Extract the (x, y) coordinate from the center of the cell holding the provided text.  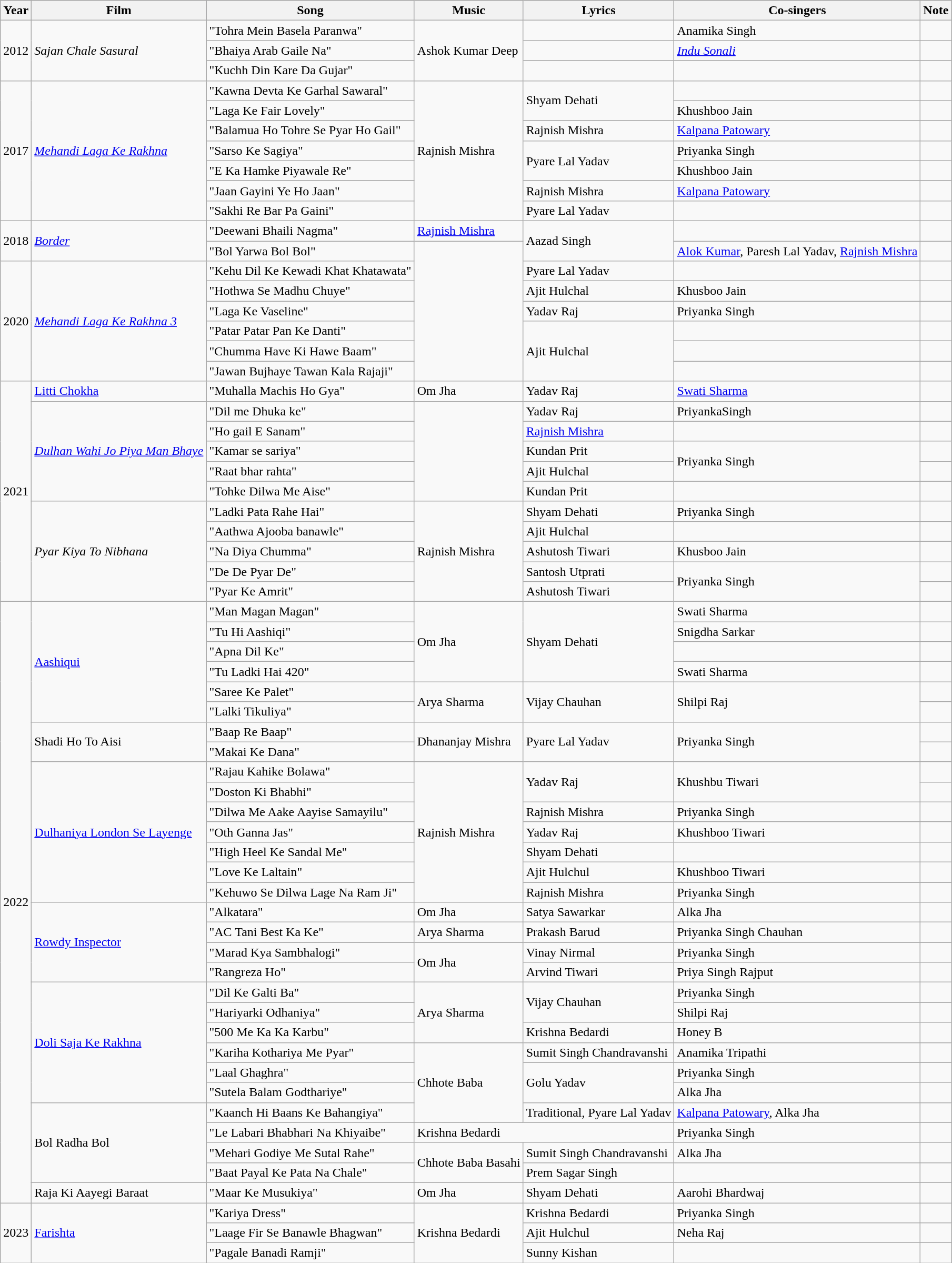
Sunny Kishan (599, 1253)
"Bhaiya Arab Gaile Na" (310, 51)
"Apna Dil Ke" (310, 652)
2018 (16, 241)
Mehandi Laga Ke Rakhna (119, 151)
"Chumma Have Ki Hawe Baam" (310, 351)
"E Ka Hamke Piyawale Re" (310, 171)
Chhote Baba (468, 1082)
2020 (16, 321)
"Raat bhar rahta" (310, 471)
"Saree Ke Palet" (310, 692)
"AC Tani Best Ka Ke" (310, 932)
2022 (16, 902)
"Kawna Devta Ke Garhal Sawaral" (310, 91)
"Baat Payal Ke Pata Na Chale" (310, 1172)
2017 (16, 151)
Priyanka Singh Chauhan (797, 932)
Ashok Kumar Deep (468, 51)
Aashiqui (119, 662)
Raja Ki Aayegi Baraat (119, 1192)
"High Heel Ke Sandal Me" (310, 852)
"Tohra Mein Basela Paranwa" (310, 31)
"Oth Ganna Jas" (310, 832)
"Makai Ke Dana" (310, 752)
"Dilwa Me Aake Aayise Samayilu" (310, 812)
"Muhalla Machis Ho Gya" (310, 391)
Indu Sonali (797, 51)
Santosh Utprati (599, 571)
"Na Diya Chumma" (310, 551)
Rowdy Inspector (119, 942)
"Marad Kya Sambhalogi" (310, 952)
"Sarso Ke Sagiya" (310, 151)
"Kariya Dress" (310, 1212)
"Kehu Dil Ke Kewadi Khat Khatawata" (310, 271)
"Deewani Bhaili Nagma" (310, 231)
Aarohi Bhardwaj (797, 1192)
Shadi Ho To Aisi (119, 742)
"Rajau Kahike Bolawa" (310, 772)
Dulhaniya London Se Layenge (119, 832)
"Sakhi Re Bar Pa Gaini" (310, 211)
Snigdha Sarkar (797, 632)
Dhananjay Mishra (468, 742)
Litti Chokha (119, 391)
Film (119, 11)
Sajan Chale Sasural (119, 51)
Note (936, 11)
Anamika Tripathi (797, 1052)
Farishta (119, 1232)
Pyar Kiya To Nibhana (119, 551)
"Maar Ke Musukiya" (310, 1192)
"De De Pyar De" (310, 571)
"Ladki Pata Rahe Hai" (310, 511)
"Balamua Ho Tohre Se Pyar Ho Gail" (310, 131)
"Lalki Tikuliya" (310, 712)
"Aathwa Ajooba banawle" (310, 531)
Vinay Nirmal (599, 952)
Bol Radha Bol (119, 1142)
Year (16, 11)
Satya Sawarkar (599, 912)
"Pyar Ke Amrit" (310, 592)
"Man Magan Magan" (310, 612)
Music (468, 11)
"Baap Re Baap" (310, 732)
"Dil Ke Galti Ba" (310, 992)
"Le Labari Bhabhari Na Khiyaibe" (310, 1132)
Co-singers (797, 11)
"Dil me Dhuka ke" (310, 411)
"Kaanch Hi Baans Ke Bahangiya" (310, 1112)
"Tohke Dilwa Me Aise" (310, 491)
"Kariha Kothariya Me Pyar" (310, 1052)
Prem Sagar Singh (599, 1172)
Alok Kumar, Paresh Lal Yadav, Rajnish Mishra (797, 251)
"Laga Ke Fair Lovely" (310, 111)
"Jaan Gayini Ye Ho Jaan" (310, 191)
Kalpana Patowary, Alka Jha (797, 1112)
"Tu Ladki Hai 420" (310, 672)
Song (310, 11)
"500 Me Ka Ka Karbu" (310, 1032)
Dulhan Wahi Jo Piya Man Bhaye (119, 451)
"Doston Ki Bhabhi" (310, 792)
"Bol Yarwa Bol Bol" (310, 251)
"Sutela Balam Godthariye" (310, 1092)
"Kuchh Din Kare Da Gujar" (310, 71)
Neha Raj (797, 1233)
"Rangreza Ho" (310, 972)
"Ho gail E Sanam" (310, 431)
Lyrics (599, 11)
"Mehari Godiye Me Sutal Rahe" (310, 1152)
Doli Saja Ke Rakhna (119, 1042)
"Jawan Bujhaye Tawan Kala Rajaji" (310, 371)
Honey B (797, 1032)
2012 (16, 51)
PriyankaSingh (797, 411)
"Love Ke Laltain" (310, 872)
"Hariyarki Odhaniya" (310, 1012)
Traditional, Pyare Lal Yadav (599, 1112)
"Pagale Banadi Ramji" (310, 1253)
Golu Yadav (599, 1082)
"Laal Ghaghra" (310, 1072)
Anamika Singh (797, 31)
"Hothwa Se Madhu Chuye" (310, 291)
Aazad Singh (599, 241)
Prakash Barud (599, 932)
"Tu Hi Aashiqi" (310, 632)
Mehandi Laga Ke Rakhna 3 (119, 321)
"Kamar se sariya" (310, 451)
"Laage Fir Se Banawle Bhagwan" (310, 1233)
2023 (16, 1232)
Chhote Baba Basahi (468, 1162)
Border (119, 241)
Khushbu Tiwari (797, 782)
Arvind Tiwari (599, 972)
"Laga Ke Vaseline" (310, 311)
"Alkatara" (310, 912)
"Kehuwo Se Dilwa Lage Na Ram Ji" (310, 892)
"Patar Patar Pan Ke Danti" (310, 331)
2021 (16, 492)
Priya Singh Rajput (797, 972)
